Search for the cell housing the specified text and yield its (X, Y) center coordinate. 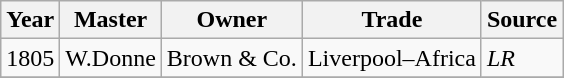
Year (30, 20)
LR (522, 58)
W.Donne (111, 58)
1805 (30, 58)
Trade (392, 20)
Brown & Co. (232, 58)
Owner (232, 20)
Master (111, 20)
Source (522, 20)
Liverpool–Africa (392, 58)
